Identify which cell holds the provided text, then report its (x, y) central coordinate. 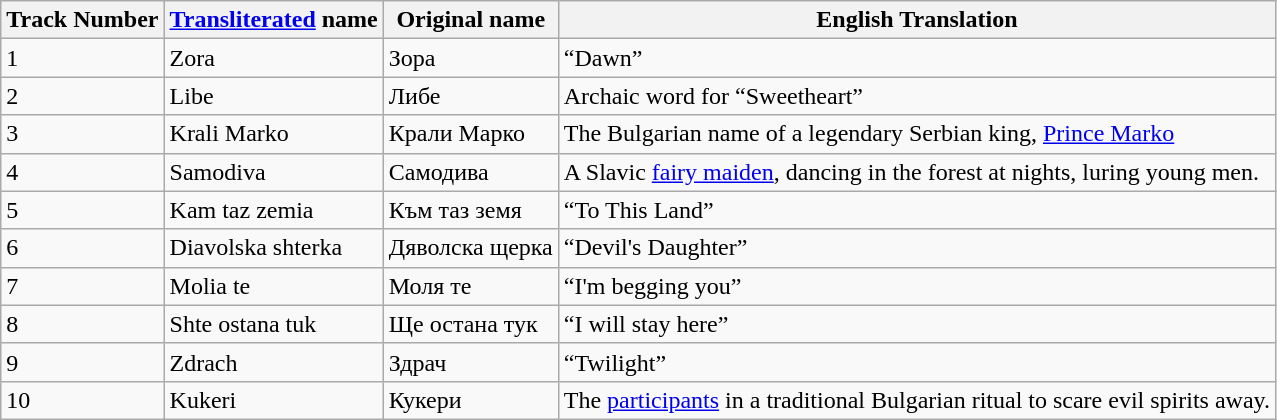
Zdrach (274, 362)
5 (82, 210)
Моля те (470, 286)
Diavolska shterka (274, 248)
Shte ostana tuk (274, 324)
Zora (274, 58)
10 (82, 400)
9 (82, 362)
Track Number (82, 20)
Крали Марко (470, 134)
6 (82, 248)
English Translation (916, 20)
Здрач (470, 362)
Krali Marko (274, 134)
Samodiva (274, 172)
“Twilight” (916, 362)
Либе (470, 96)
Kam taz zemia (274, 210)
3 (82, 134)
8 (82, 324)
7 (82, 286)
Към таз земя (470, 210)
Original name (470, 20)
The participants in a traditional Bulgarian ritual to scare evil spirits away. (916, 400)
2 (82, 96)
1 (82, 58)
Самодива (470, 172)
Зора (470, 58)
Transliterated name (274, 20)
“I will stay here” (916, 324)
Кукери (470, 400)
“Dawn” (916, 58)
“Devil's Daughter” (916, 248)
Archaic word for “Sweetheart” (916, 96)
Kukeri (274, 400)
Molia te (274, 286)
4 (82, 172)
Ще остана тук (470, 324)
“To This Land” (916, 210)
“I'm begging you” (916, 286)
A Slavic fairy maiden, dancing in the forest at nights, luring young men. (916, 172)
Дяволска щерка (470, 248)
The Bulgarian name of a legendary Serbian king, Prince Marko (916, 134)
Libe (274, 96)
